Provide the [x, y] coordinate of the cell's center where the given text is located.  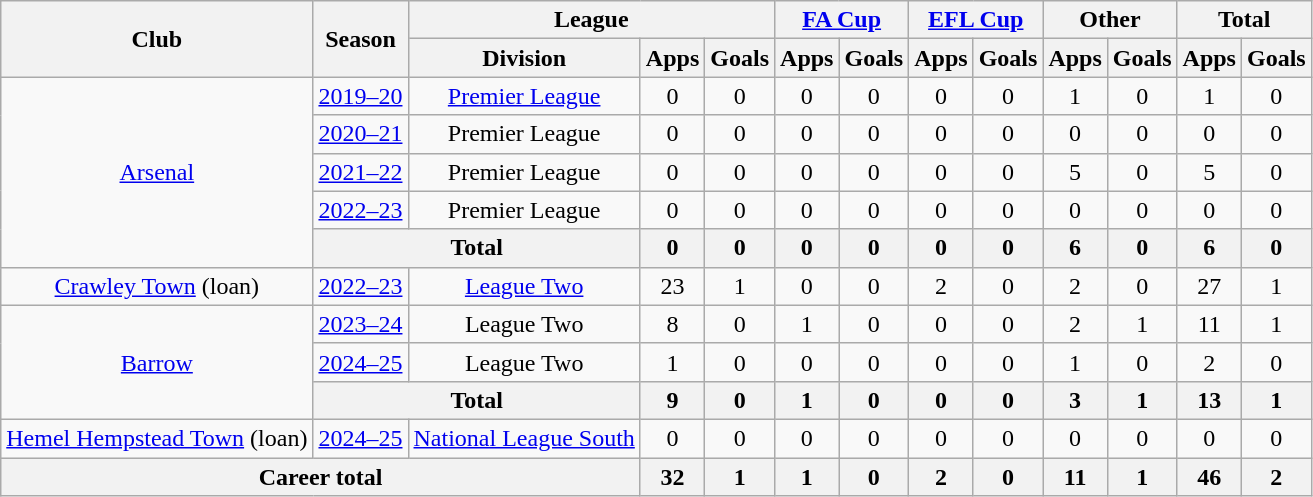
46 [1209, 477]
FA Cup [842, 20]
3 [1075, 400]
League [592, 20]
23 [672, 286]
8 [672, 324]
Crawley Town (loan) [157, 286]
9 [672, 400]
Career total [321, 477]
2021–22 [360, 172]
27 [1209, 286]
Season [360, 39]
Division [524, 58]
Barrow [157, 362]
13 [1209, 400]
EFL Cup [976, 20]
2019–20 [360, 96]
Other [1110, 20]
32 [672, 477]
Hemel Hempstead Town (loan) [157, 438]
2020–21 [360, 134]
National League South [524, 438]
Arsenal [157, 172]
2023–24 [360, 324]
Club [157, 39]
